Determine the (x, y) coordinate at the center of the cell enclosing the given text.  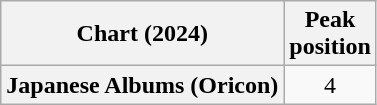
4 (330, 85)
Peakposition (330, 34)
Chart (2024) (142, 34)
Japanese Albums (Oricon) (142, 85)
